From the cell containing the given text, extract its center point as (x, y) coordinate. 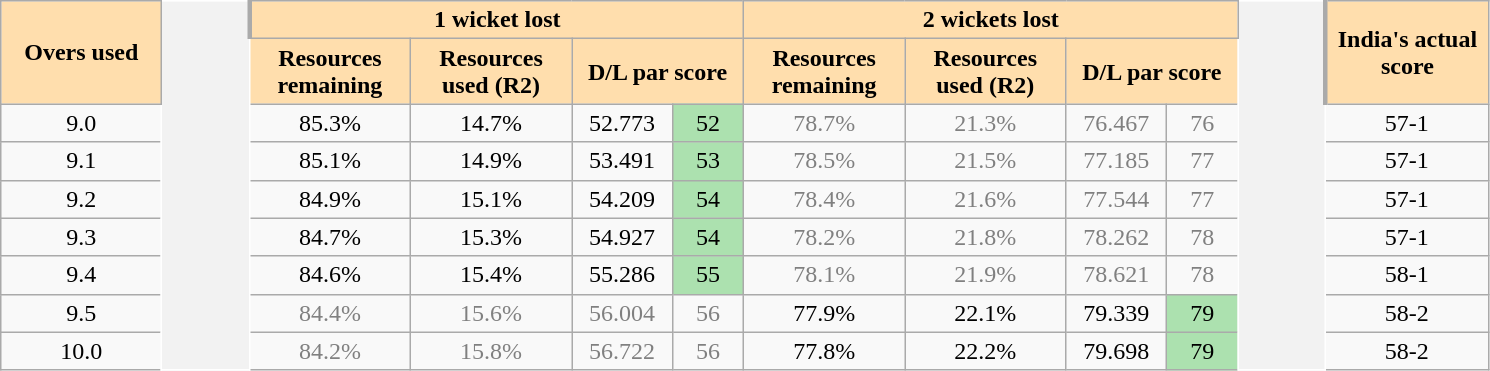
79.698 (1116, 351)
78.4% (824, 199)
77.8% (824, 351)
52.773 (622, 123)
52 (708, 123)
84.7% (330, 237)
15.8% (490, 351)
21.5% (986, 161)
14.9% (490, 161)
84.6% (330, 275)
53.491 (622, 161)
77.185 (1116, 161)
78.7% (824, 123)
9.3 (82, 237)
54.927 (622, 237)
84.9% (330, 199)
77.9% (824, 313)
9.2 (82, 199)
9.0 (82, 123)
India's actual score (1406, 52)
85.1% (330, 161)
55.286 (622, 275)
15.1% (490, 199)
Overs used (82, 52)
56.004 (622, 313)
78.621 (1116, 275)
2 wickets lost (991, 20)
15.3% (490, 237)
21.6% (986, 199)
22.2% (986, 351)
78.1% (824, 275)
9.4 (82, 275)
15.4% (490, 275)
21.8% (986, 237)
22.1% (986, 313)
21.3% (986, 123)
9.5 (82, 313)
21.9% (986, 275)
1 wicket lost (496, 20)
54.209 (622, 199)
79.339 (1116, 313)
14.7% (490, 123)
76.467 (1116, 123)
9.1 (82, 161)
76 (1202, 123)
15.6% (490, 313)
55 (708, 275)
78.262 (1116, 237)
84.4% (330, 313)
56.722 (622, 351)
85.3% (330, 123)
58-1 (1406, 275)
84.2% (330, 351)
53 (708, 161)
10.0 (82, 351)
78.5% (824, 161)
77.544 (1116, 199)
78.2% (824, 237)
